Output the (x, y) coordinate of the center of the cell containing the given text.  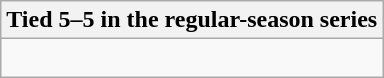
Tied 5–5 in the regular-season series (192, 20)
